For the text-containing cell, return its midpoint in [x, y] coordinate format. 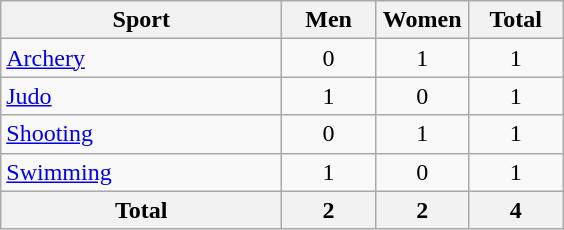
4 [516, 210]
Archery [142, 58]
Sport [142, 20]
Swimming [142, 172]
Shooting [142, 134]
Judo [142, 96]
Women [422, 20]
Men [329, 20]
